Detect which cell encompasses the target text, then output its (X, Y) center coordinate. 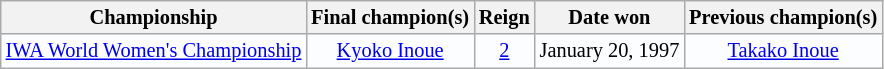
Championship (154, 17)
Previous champion(s) (783, 17)
Kyoko Inoue (390, 51)
Takako Inoue (783, 51)
Date won (610, 17)
IWA World Women's Championship (154, 51)
2 (504, 51)
Final champion(s) (390, 17)
Reign (504, 17)
January 20, 1997 (610, 51)
